Capture the cell that displays the provided text and extract its [X, Y] central coordinate. 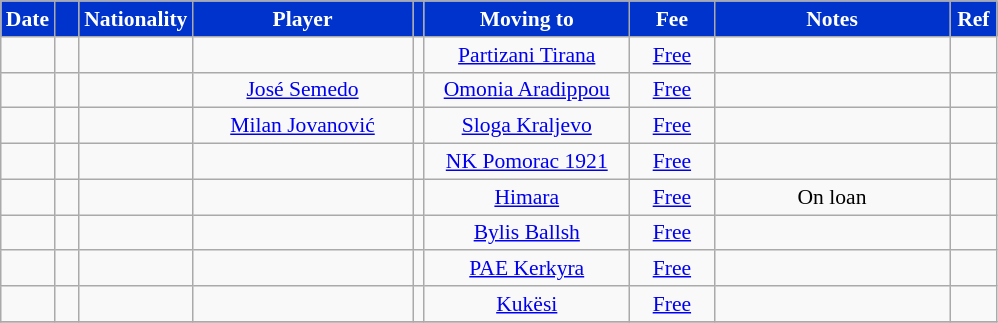
Fee [672, 19]
Kukësi [526, 304]
José Semedo [302, 90]
Partizani Tirana [526, 55]
On loan [832, 197]
Moving to [526, 19]
Himara [526, 197]
Nationality [136, 19]
NK Pomorac 1921 [526, 162]
Notes [832, 19]
PAE Kerkyra [526, 269]
Milan Jovanović [302, 126]
Sloga Kraljevo [526, 126]
Ref [974, 19]
Player [302, 19]
Omonia Aradippou [526, 90]
Date [28, 19]
Bylis Ballsh [526, 233]
